Pinpoint the cell where the given text exists, returning its [x, y] midpoint coordinate. 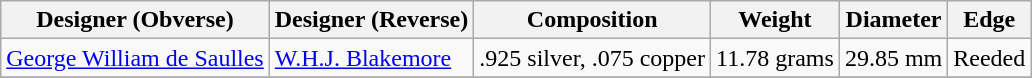
Designer (Obverse) [135, 20]
George William de Saulles [135, 58]
11.78 grams [776, 58]
.925 silver, .075 copper [592, 58]
Edge [990, 20]
Designer (Reverse) [372, 20]
Weight [776, 20]
Diameter [893, 20]
29.85 mm [893, 58]
Composition [592, 20]
W.H.J. Blakemore [372, 58]
Reeded [990, 58]
